Identify which cell holds the provided text, then report its [X, Y] central coordinate. 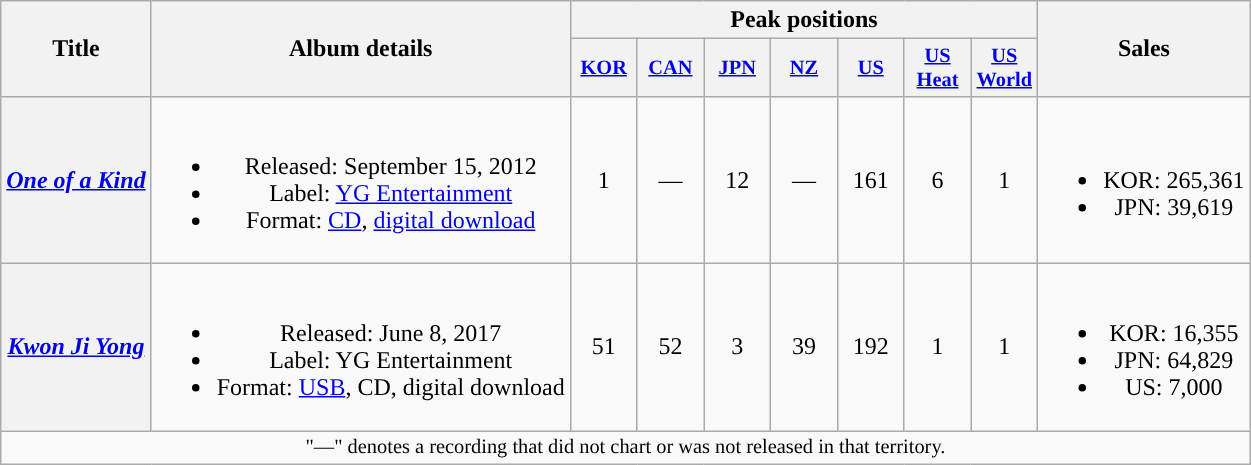
US [870, 68]
NZ [804, 68]
6 [938, 180]
JPN [738, 68]
3 [738, 348]
52 [670, 348]
51 [604, 348]
"—" denotes a recording that did not chart or was not released in that territory. [626, 448]
USHeat [938, 68]
KOR: 265,361JPN: 39,619 [1144, 180]
192 [870, 348]
Sales [1144, 49]
Kwon Ji Yong [76, 348]
One of a Kind [76, 180]
KOR: 16,355JPN: 64,829US: 7,000 [1144, 348]
39 [804, 348]
12 [738, 180]
KOR [604, 68]
CAN [670, 68]
Peak positions [804, 20]
Released: June 8, 2017Label: YG EntertainmentFormat: USB, CD, digital download [360, 348]
Released: September 15, 2012Label: YG EntertainmentFormat: CD, digital download [360, 180]
Album details [360, 49]
161 [870, 180]
USWorld [1004, 68]
Title [76, 49]
